Return (X, Y) of the center of cell containing provided text 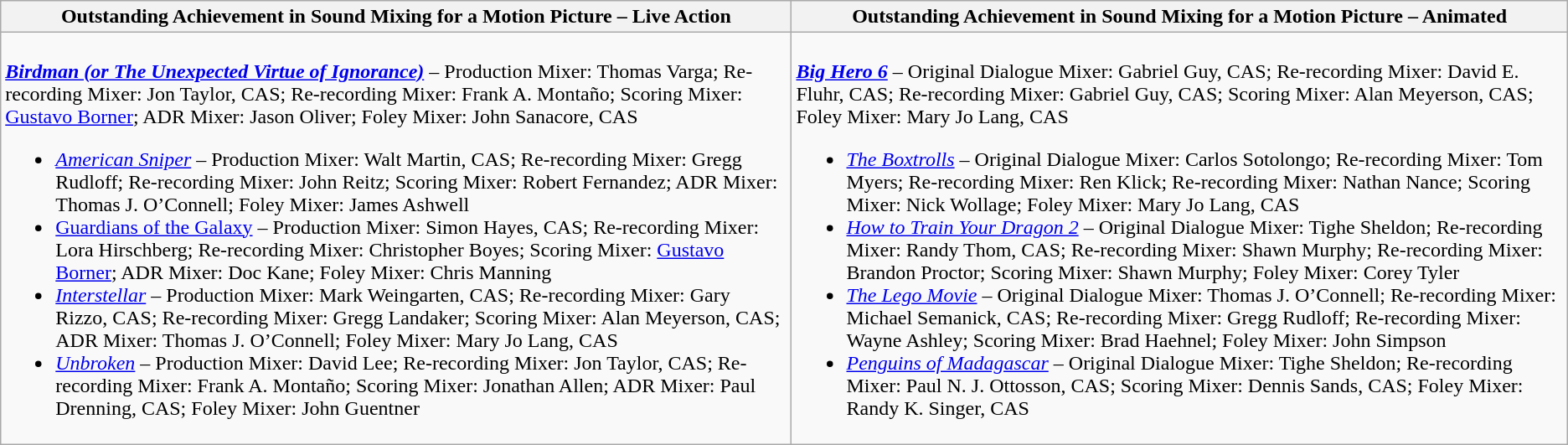
Outstanding Achievement in Sound Mixing for a Motion Picture – Live Action (396, 17)
Outstanding Achievement in Sound Mixing for a Motion Picture – Animated (1179, 17)
